Return [x, y] of the center of cell containing provided text 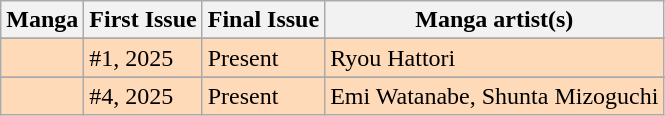
#1, 2025 [143, 58]
#4, 2025 [143, 96]
Final Issue [263, 20]
Emi Watanabe, Shunta Mizoguchi [494, 96]
Ryou Hattori [494, 58]
Manga [42, 20]
Manga artist(s) [494, 20]
First Issue [143, 20]
